From the cell containing the given text, extract its center point as (X, Y) coordinate. 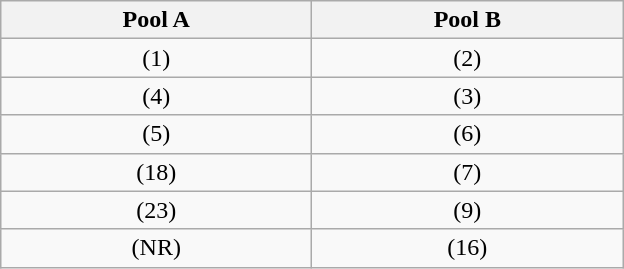
(7) (468, 172)
(6) (468, 134)
(16) (468, 248)
(4) (156, 96)
Pool A (156, 20)
(NR) (156, 248)
(1) (156, 58)
(23) (156, 210)
(18) (156, 172)
(2) (468, 58)
(3) (468, 96)
(9) (468, 210)
(5) (156, 134)
Pool B (468, 20)
